For the text-containing cell, return its midpoint in [X, Y] coordinate format. 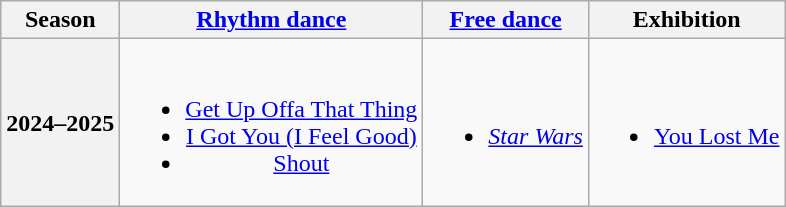
You Lost Me [686, 122]
Star Wars [506, 122]
Get Up Offa That ThingI Got You (I Feel Good) Shout [272, 122]
Rhythm dance [272, 20]
Free dance [506, 20]
Exhibition [686, 20]
Season [60, 20]
2024–2025 [60, 122]
